From the cell containing the given text, extract its center point as [X, Y] coordinate. 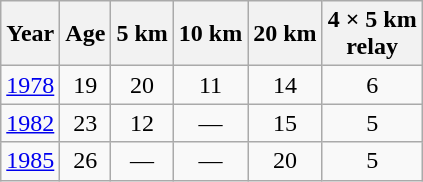
Age [86, 34]
1978 [30, 85]
6 [372, 85]
1982 [30, 123]
12 [142, 123]
20 km [285, 34]
23 [86, 123]
19 [86, 85]
15 [285, 123]
11 [210, 85]
14 [285, 85]
5 km [142, 34]
4 × 5 kmrelay [372, 34]
Year [30, 34]
1985 [30, 161]
10 km [210, 34]
26 [86, 161]
